Locate the cell with the specified text and output its (X, Y) center coordinate. 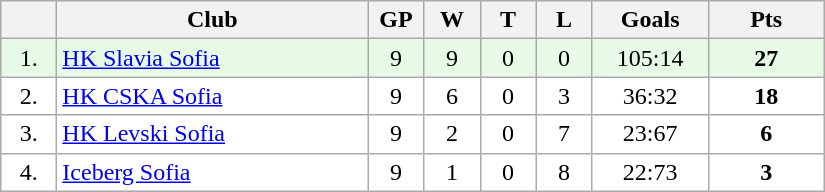
1 (452, 172)
2. (29, 96)
3. (29, 134)
8 (564, 172)
Club (212, 20)
18 (766, 96)
27 (766, 58)
36:32 (650, 96)
T (508, 20)
HK Slavia Sofia (212, 58)
Goals (650, 20)
HK Levski Sofia (212, 134)
23:67 (650, 134)
GP (396, 20)
Iceberg Sofia (212, 172)
Pts (766, 20)
7 (564, 134)
105:14 (650, 58)
2 (452, 134)
4. (29, 172)
L (564, 20)
W (452, 20)
HK CSKA Sofia (212, 96)
22:73 (650, 172)
1. (29, 58)
